Return the (x, y) coordinate for the center point of the cell that contains the specified text.  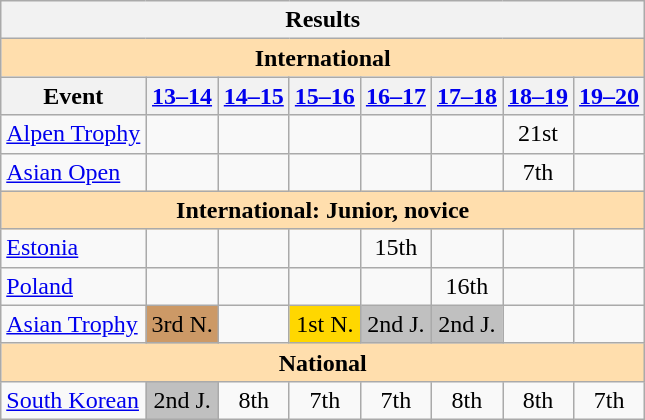
International: Junior, novice (323, 210)
16–17 (396, 96)
3rd N. (182, 324)
1st N. (324, 324)
Asian Open (74, 172)
Estonia (74, 248)
17–18 (466, 96)
13–14 (182, 96)
19–20 (610, 96)
Results (323, 20)
International (323, 58)
14–15 (254, 96)
18–19 (538, 96)
National (323, 362)
South Korean (74, 400)
Asian Trophy (74, 324)
16th (466, 286)
Poland (74, 286)
15th (396, 248)
15–16 (324, 96)
Event (74, 96)
Alpen Trophy (74, 134)
21st (538, 134)
